Scan for the cell matching the given text and deliver its (X, Y) coordinate at center. 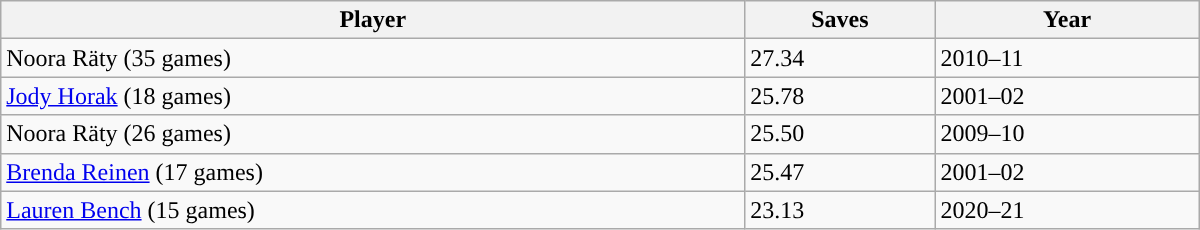
Year (1067, 20)
25.47 (840, 172)
23.13 (840, 210)
2020–21 (1067, 210)
Brenda Reinen (17 games) (373, 172)
Player (373, 20)
Saves (840, 20)
25.78 (840, 96)
Noora Räty (35 games) (373, 58)
Lauren Bench (15 games) (373, 210)
2009–10 (1067, 134)
Noora Räty (26 games) (373, 134)
Jody Horak (18 games) (373, 96)
25.50 (840, 134)
27.34 (840, 58)
2010–11 (1067, 58)
